From the cell containing the given text, extract its center point as [X, Y] coordinate. 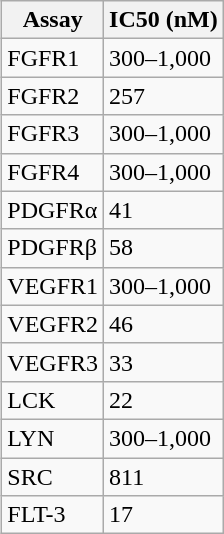
Assay [53, 20]
811 [164, 477]
LCK [53, 400]
PDGFRα [53, 210]
46 [164, 324]
FGFR4 [53, 172]
257 [164, 96]
LYN [53, 438]
FGFR2 [53, 96]
FGFR1 [53, 58]
FGFR3 [53, 134]
VEGFR2 [53, 324]
41 [164, 210]
33 [164, 362]
FLT-3 [53, 515]
22 [164, 400]
VEGFR1 [53, 286]
58 [164, 248]
PDGFRβ [53, 248]
17 [164, 515]
IC50 (nM) [164, 20]
VEGFR3 [53, 362]
SRC [53, 477]
